From the cell containing the given text, extract its center point as (x, y) coordinate. 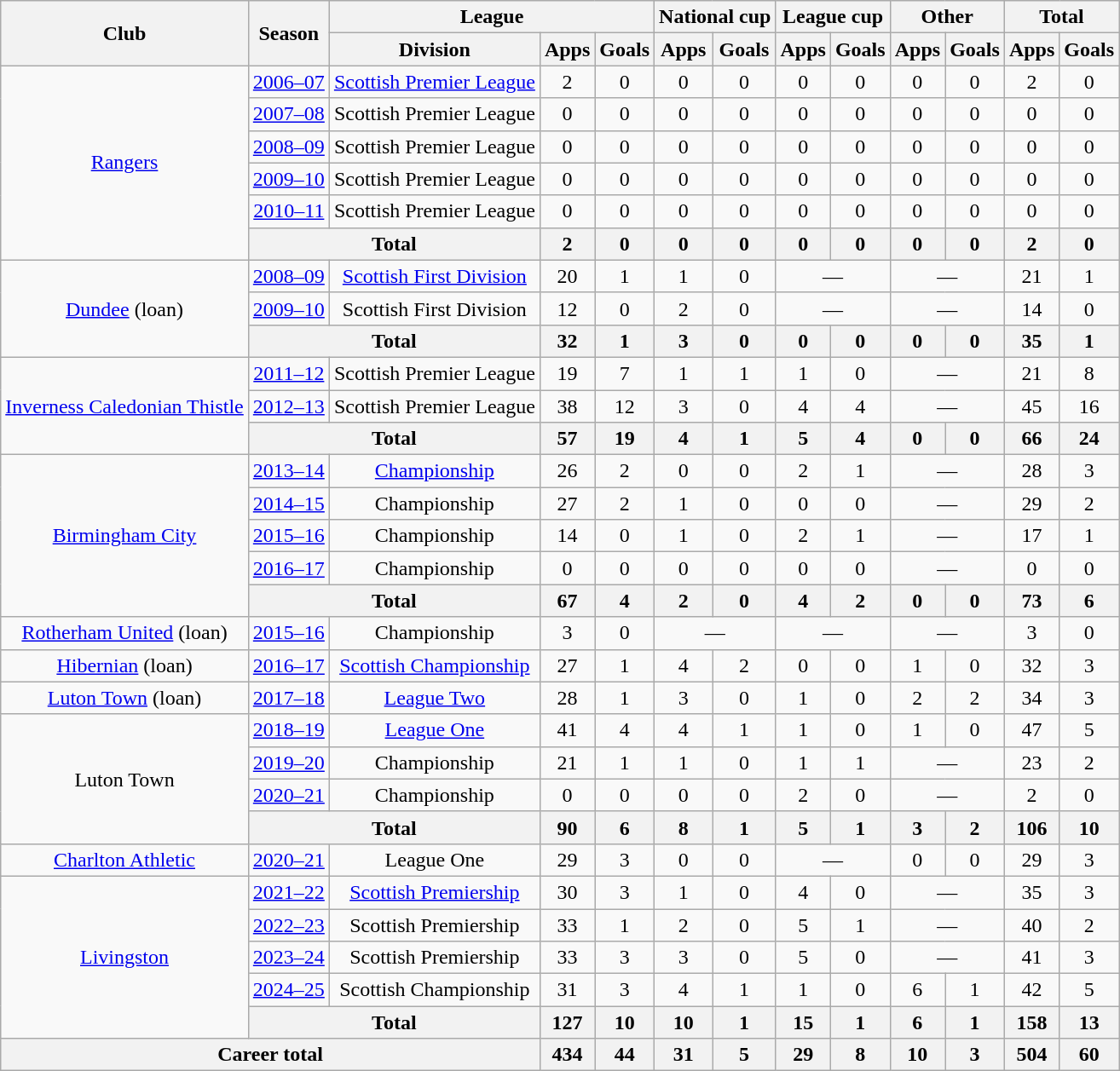
Hibernian (loan) (124, 665)
2022–23 (288, 924)
League cup (833, 17)
16 (1089, 406)
Season (288, 33)
73 (1031, 601)
Luton Town (loan) (124, 698)
504 (1031, 1055)
Inverness Caledonian Thistle (124, 406)
2017–18 (288, 698)
2010–11 (288, 211)
7 (625, 373)
15 (803, 1022)
90 (567, 827)
League (491, 17)
Other (947, 17)
Dundee (loan) (124, 308)
2024–25 (288, 990)
Birmingham City (124, 536)
Career total (271, 1055)
38 (567, 406)
Charlton Athletic (124, 860)
Division (435, 49)
30 (567, 892)
34 (1031, 698)
60 (1089, 1055)
Livingston (124, 957)
24 (1089, 439)
2018–19 (288, 730)
2007–08 (288, 114)
13 (1089, 1022)
2013–14 (288, 471)
2006–07 (288, 82)
67 (567, 601)
20 (567, 276)
2011–12 (288, 373)
106 (1031, 827)
2012–13 (288, 406)
2019–20 (288, 763)
2014–15 (288, 504)
Club (124, 33)
158 (1031, 1022)
42 (1031, 990)
45 (1031, 406)
Rangers (124, 163)
57 (567, 439)
2021–22 (288, 892)
44 (625, 1055)
47 (1031, 730)
434 (567, 1055)
2023–24 (288, 958)
League Two (435, 698)
17 (1031, 536)
127 (567, 1022)
66 (1031, 439)
26 (567, 471)
Luton Town (124, 779)
40 (1031, 924)
National cup (715, 17)
23 (1031, 763)
Rotherham United (loan) (124, 633)
